Detect which cell encompasses the target text, then output its [X, Y] center coordinate. 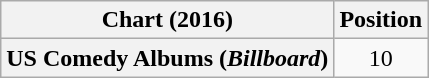
Position [381, 20]
10 [381, 58]
US Comedy Albums (Billboard) [168, 58]
Chart (2016) [168, 20]
